Find where the given text appears and provide that cell's center as (X, Y) coordinate. 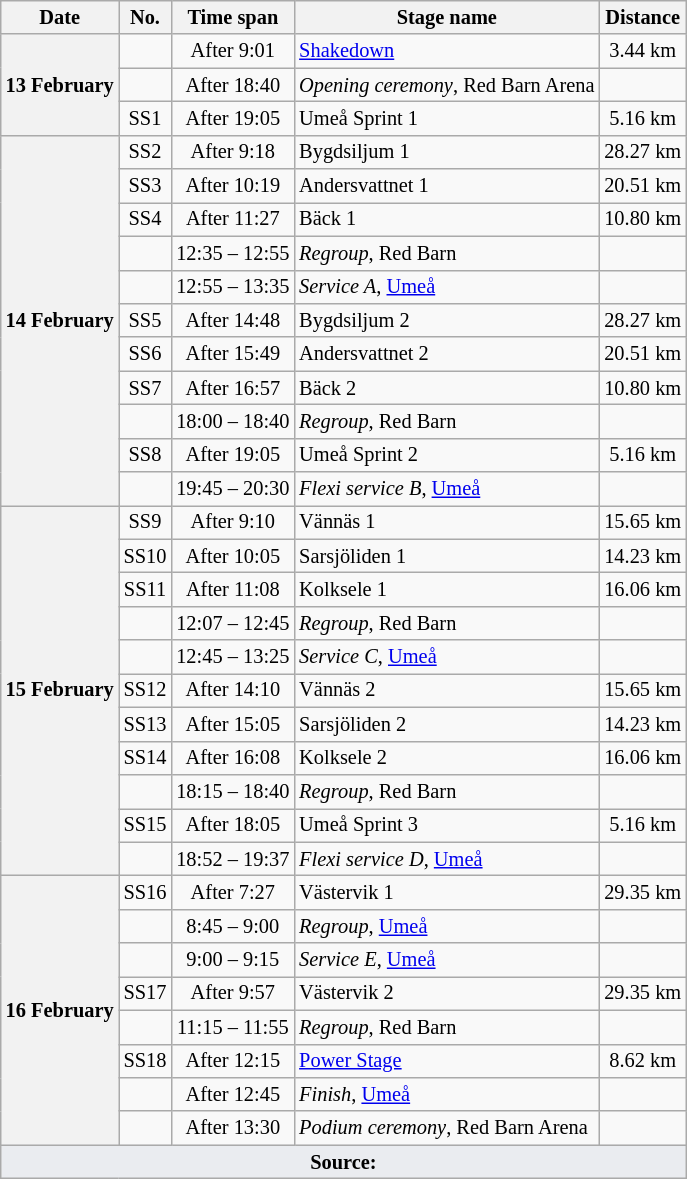
Umeå Sprint 3 (446, 825)
After 11:27 (232, 219)
Sarsjöliden 2 (446, 724)
After 14:10 (232, 690)
Bäck 2 (446, 388)
Stage name (446, 17)
SS1 (146, 118)
16 February (60, 1010)
After 14:48 (232, 320)
After 9:57 (232, 993)
Vännäs 2 (446, 690)
Umeå Sprint 1 (446, 118)
Time span (232, 17)
Sarsjöliden 1 (446, 556)
After 9:01 (232, 51)
SS13 (146, 724)
Flexi service D, Umeå (446, 859)
14 February (60, 320)
After 12:15 (232, 1061)
Finish, Umeå (446, 1094)
SS14 (146, 758)
SS11 (146, 589)
Flexi service B, Umeå (446, 489)
SS16 (146, 892)
19:45 – 20:30 (232, 489)
3.44 km (642, 51)
Bäck 1 (446, 219)
Andersvattnet 1 (446, 186)
Bygdsiljum 1 (446, 152)
SS7 (146, 388)
Västervik 1 (446, 892)
Opening ceremony, Red Barn Arena (446, 85)
SS9 (146, 522)
SS10 (146, 556)
SS8 (146, 455)
After 18:05 (232, 825)
Source: (344, 1162)
After 15:05 (232, 724)
SS5 (146, 320)
Vännäs 1 (446, 522)
8.62 km (642, 1061)
After 9:18 (232, 152)
After 10:05 (232, 556)
After 16:08 (232, 758)
After 15:49 (232, 354)
SS4 (146, 219)
Andersvattnet 2 (446, 354)
After 13:30 (232, 1128)
After 9:10 (232, 522)
12:07 – 12:45 (232, 623)
12:45 – 13:25 (232, 657)
SS3 (146, 186)
SS18 (146, 1061)
After 16:57 (232, 388)
8:45 – 9:00 (232, 926)
18:15 – 18:40 (232, 791)
18:00 – 18:40 (232, 421)
Date (60, 17)
Service E, Umeå (446, 960)
Umeå Sprint 2 (446, 455)
Service A, Umeå (446, 287)
Podium ceremony, Red Barn Arena (446, 1128)
9:00 – 9:15 (232, 960)
Distance (642, 17)
SS6 (146, 354)
SS17 (146, 993)
Regroup, Umeå (446, 926)
After 10:19 (232, 186)
SS12 (146, 690)
SS2 (146, 152)
Västervik 2 (446, 993)
Kolksele 1 (446, 589)
No. (146, 17)
15 February (60, 690)
11:15 – 11:55 (232, 1027)
13 February (60, 84)
12:35 – 12:55 (232, 253)
After 7:27 (232, 892)
Bygdsiljum 2 (446, 320)
After 11:08 (232, 589)
Kolksele 2 (446, 758)
After 12:45 (232, 1094)
Service C, Umeå (446, 657)
12:55 – 13:35 (232, 287)
18:52 – 19:37 (232, 859)
Shakedown (446, 51)
After 18:40 (232, 85)
Power Stage (446, 1061)
SS15 (146, 825)
